Identify which cell holds the provided text, then report its (x, y) central coordinate. 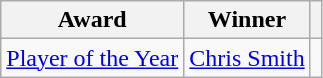
Chris Smith (247, 58)
Award (92, 20)
Winner (247, 20)
Player of the Year (92, 58)
